Detect which cell encompasses the target text, then output its [x, y] center coordinate. 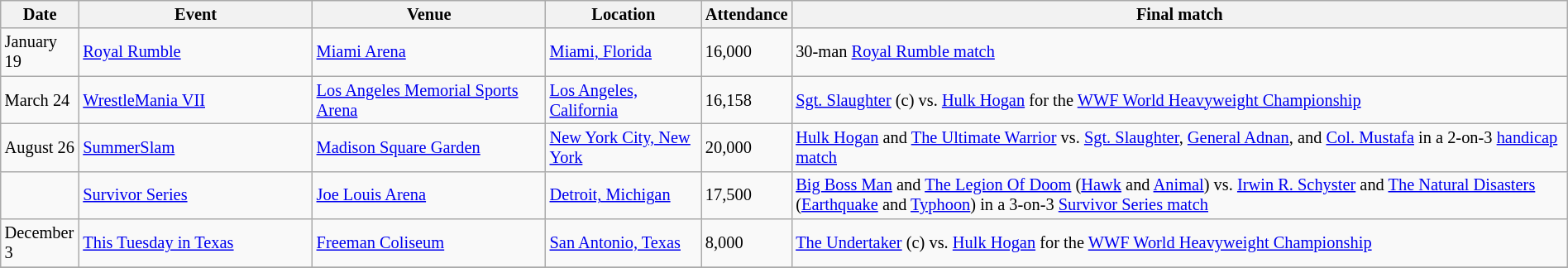
Detroit, Michigan [624, 195]
Venue [429, 14]
Sgt. Slaughter (c) vs. Hulk Hogan for the WWF World Heavyweight Championship [1179, 100]
Royal Rumble [195, 52]
20,000 [746, 147]
Hulk Hogan and The Ultimate Warrior vs. Sgt. Slaughter, General Adnan, and Col. Mustafa in a 2-on-3 handicap match [1179, 147]
August 26 [40, 147]
Date [40, 14]
8,000 [746, 243]
San Antonio, Texas [624, 243]
Joe Louis Arena [429, 195]
New York City, New York [624, 147]
December 3 [40, 243]
Final match [1179, 14]
This Tuesday in Texas [195, 243]
Event [195, 14]
16,158 [746, 100]
The Undertaker (c) vs. Hulk Hogan for the WWF World Heavyweight Championship [1179, 243]
Miami, Florida [624, 52]
17,500 [746, 195]
Los Angeles Memorial Sports Arena [429, 100]
Los Angeles, California [624, 100]
WrestleMania VII [195, 100]
March 24 [40, 100]
SummerSlam [195, 147]
Survivor Series [195, 195]
30-man Royal Rumble match [1179, 52]
Madison Square Garden [429, 147]
Freeman Coliseum [429, 243]
January 19 [40, 52]
Location [624, 14]
Miami Arena [429, 52]
16,000 [746, 52]
Attendance [746, 14]
